Locate the cell with the specified text and output its (x, y) center coordinate. 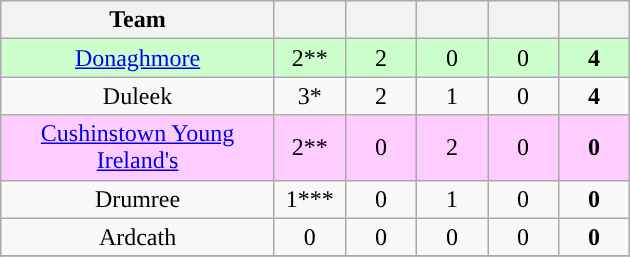
Cushinstown Young Ireland's (138, 148)
Drumree (138, 199)
Ardcath (138, 237)
1*** (310, 199)
Duleek (138, 96)
3* (310, 96)
Donaghmore (138, 58)
Team (138, 20)
